From the cell containing the given text, extract its center point as (X, Y) coordinate. 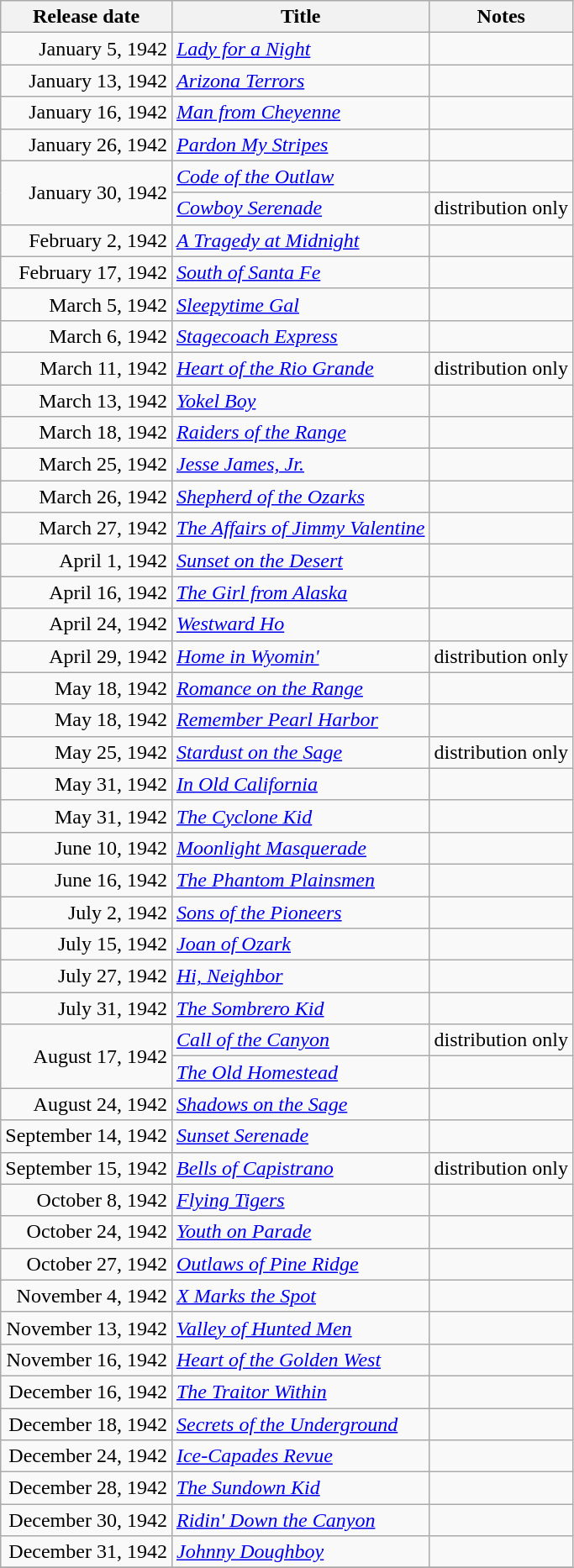
Secrets of the Underground (301, 1424)
October 8, 1942 (87, 1200)
Bells of Capistrano (301, 1168)
February 2, 1942 (87, 240)
June 16, 1942 (87, 880)
May 25, 1942 (87, 752)
January 30, 1942 (87, 192)
March 27, 1942 (87, 529)
Sunset on the Desert (301, 560)
February 17, 1942 (87, 272)
Outlaws of Pine Ridge (301, 1264)
In Old California (301, 784)
Heart of the Rio Grande (301, 368)
Johnny Doughboy (301, 1552)
The Girl from Alaska (301, 592)
January 5, 1942 (87, 49)
January 13, 1942 (87, 81)
September 15, 1942 (87, 1168)
Title (301, 17)
July 15, 1942 (87, 944)
Westward Ho (301, 624)
Pardon My Stripes (301, 145)
Joan of Ozark (301, 944)
December 24, 1942 (87, 1456)
Shadows on the Sage (301, 1104)
Heart of the Golden West (301, 1360)
Sons of the Pioneers (301, 912)
December 28, 1942 (87, 1488)
December 18, 1942 (87, 1424)
December 31, 1942 (87, 1552)
June 10, 1942 (87, 848)
The Traitor Within (301, 1392)
Code of the Outlaw (301, 176)
Jesse James, Jr. (301, 465)
October 27, 1942 (87, 1264)
July 31, 1942 (87, 1008)
March 13, 1942 (87, 401)
August 17, 1942 (87, 1056)
Moonlight Masquerade (301, 848)
The Sombrero Kid (301, 1008)
Shepherd of the Ozarks (301, 497)
March 11, 1942 (87, 368)
Hi, Neighbor (301, 976)
The Affairs of Jimmy Valentine (301, 529)
A Tragedy at Midnight (301, 240)
Cowboy Serenade (301, 208)
April 29, 1942 (87, 656)
March 18, 1942 (87, 433)
The Sundown Kid (301, 1488)
January 16, 1942 (87, 113)
Sleepytime Gal (301, 304)
March 25, 1942 (87, 465)
April 24, 1942 (87, 624)
Release date (87, 17)
April 1, 1942 (87, 560)
Home in Wyomin' (301, 656)
Sunset Serenade (301, 1136)
Notes (501, 17)
Youth on Parade (301, 1232)
November 4, 1942 (87, 1296)
South of Santa Fe (301, 272)
Call of the Canyon (301, 1040)
August 24, 1942 (87, 1104)
Yokel Boy (301, 401)
Arizona Terrors (301, 81)
December 30, 1942 (87, 1520)
November 16, 1942 (87, 1360)
Romance on the Range (301, 688)
July 2, 1942 (87, 912)
October 24, 1942 (87, 1232)
January 26, 1942 (87, 145)
X Marks the Spot (301, 1296)
Ridin' Down the Canyon (301, 1520)
July 27, 1942 (87, 976)
The Old Homestead (301, 1072)
Man from Cheyenne (301, 113)
Stagecoach Express (301, 336)
Flying Tigers (301, 1200)
March 26, 1942 (87, 497)
Remember Pearl Harbor (301, 720)
Valley of Hunted Men (301, 1328)
September 14, 1942 (87, 1136)
November 13, 1942 (87, 1328)
The Cyclone Kid (301, 816)
March 5, 1942 (87, 304)
Raiders of the Range (301, 433)
Stardust on the Sage (301, 752)
April 16, 1942 (87, 592)
March 6, 1942 (87, 336)
Lady for a Night (301, 49)
The Phantom Plainsmen (301, 880)
Ice-Capades Revue (301, 1456)
December 16, 1942 (87, 1392)
